Search for the cell housing the specified text and yield its (x, y) center coordinate. 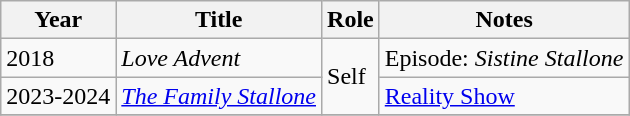
Year (58, 20)
Episode: Sistine Stallone (504, 58)
Self (351, 77)
2023-2024 (58, 96)
Love Advent (219, 58)
Title (219, 20)
Role (351, 20)
The Family Stallone (219, 96)
Notes (504, 20)
Reality Show (504, 96)
2018 (58, 58)
